Provide the [x, y] coordinate of the cell's center where the given text is located.  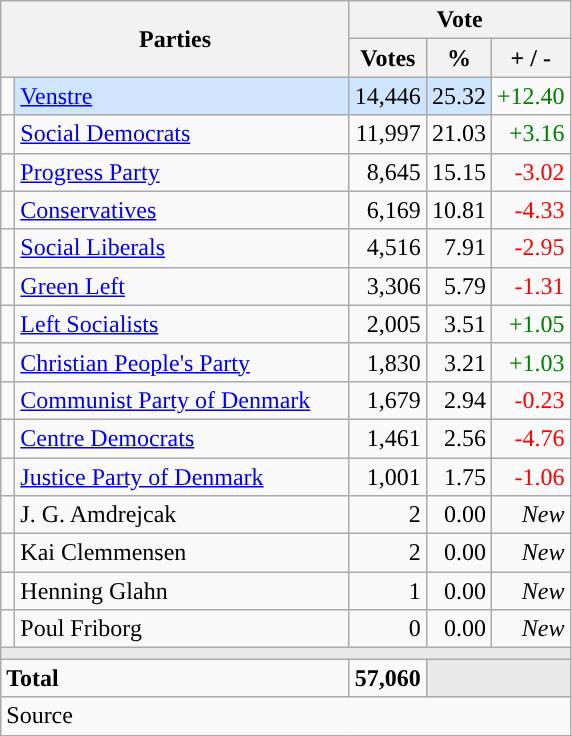
+1.03 [530, 362]
Centre Democrats [182, 438]
% [458, 58]
1 [388, 591]
-2.95 [530, 248]
2.56 [458, 438]
5.79 [458, 286]
Conservatives [182, 210]
11,997 [388, 134]
+12.40 [530, 96]
2,005 [388, 324]
Social Liberals [182, 248]
4,516 [388, 248]
Left Socialists [182, 324]
15.15 [458, 172]
8,645 [388, 172]
3.21 [458, 362]
Henning Glahn [182, 591]
+ / - [530, 58]
Progress Party [182, 172]
1.75 [458, 477]
+3.16 [530, 134]
3,306 [388, 286]
3.51 [458, 324]
-3.02 [530, 172]
14,446 [388, 96]
21.03 [458, 134]
Source [286, 716]
0 [388, 629]
1,001 [388, 477]
Poul Friborg [182, 629]
-4.33 [530, 210]
Vote [460, 20]
1,830 [388, 362]
Votes [388, 58]
Parties [176, 39]
6,169 [388, 210]
2.94 [458, 400]
Total [176, 678]
10.81 [458, 210]
Venstre [182, 96]
-1.06 [530, 477]
Social Democrats [182, 134]
+1.05 [530, 324]
Communist Party of Denmark [182, 400]
-0.23 [530, 400]
57,060 [388, 678]
7.91 [458, 248]
-1.31 [530, 286]
J. G. Amdrejcak [182, 515]
Justice Party of Denmark [182, 477]
1,461 [388, 438]
Kai Clemmensen [182, 553]
Christian People's Party [182, 362]
1,679 [388, 400]
Green Left [182, 286]
25.32 [458, 96]
-4.76 [530, 438]
